Output the [x, y] coordinate of the center of the cell containing the given text.  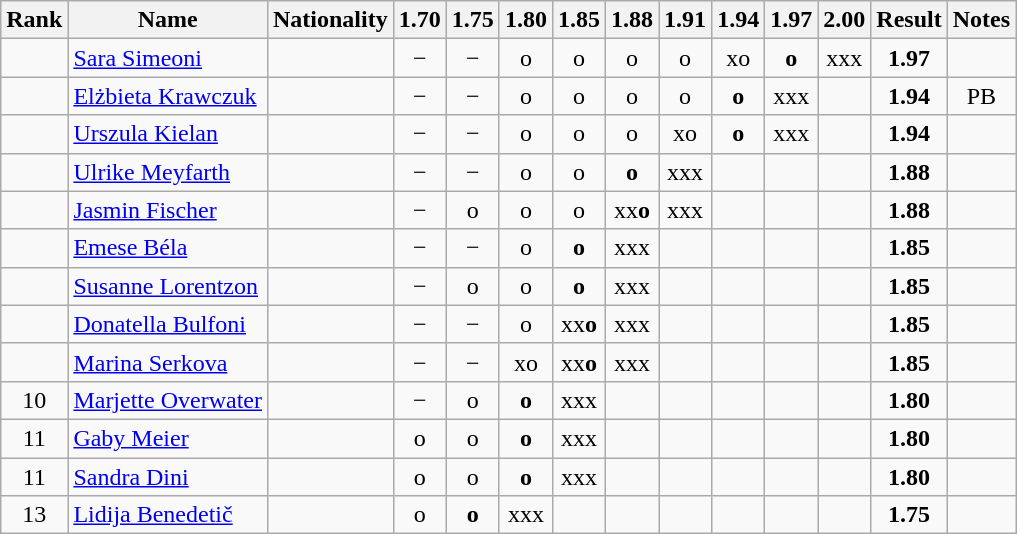
Ulrike Meyfarth [168, 172]
Result [909, 20]
1.70 [420, 20]
Sara Simeoni [168, 58]
Name [168, 20]
Marina Serkova [168, 362]
Gaby Meier [168, 438]
Rank [34, 20]
Urszula Kielan [168, 134]
1.91 [686, 20]
PB [981, 96]
13 [34, 515]
Emese Béla [168, 248]
Nationality [330, 20]
Elżbieta Krawczuk [168, 96]
2.00 [844, 20]
Notes [981, 20]
Jasmin Fischer [168, 210]
Sandra Dini [168, 477]
Marjette Overwater [168, 400]
Donatella Bulfoni [168, 324]
Lidija Benedetič [168, 515]
Susanne Lorentzon [168, 286]
10 [34, 400]
